Pinpoint the cell where the given text exists, returning its (X, Y) midpoint coordinate. 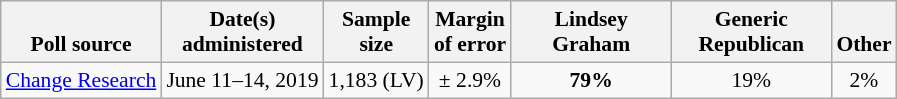
June 11–14, 2019 (242, 80)
Change Research (82, 80)
1,183 (LV) (376, 80)
Date(s)administered (242, 32)
GenericRepublican (751, 32)
2% (864, 80)
Marginof error (470, 32)
± 2.9% (470, 80)
19% (751, 80)
79% (591, 80)
Samplesize (376, 32)
Other (864, 32)
Poll source (82, 32)
LindseyGraham (591, 32)
